Determine the (x, y) coordinate at the center of the cell enclosing the given text.  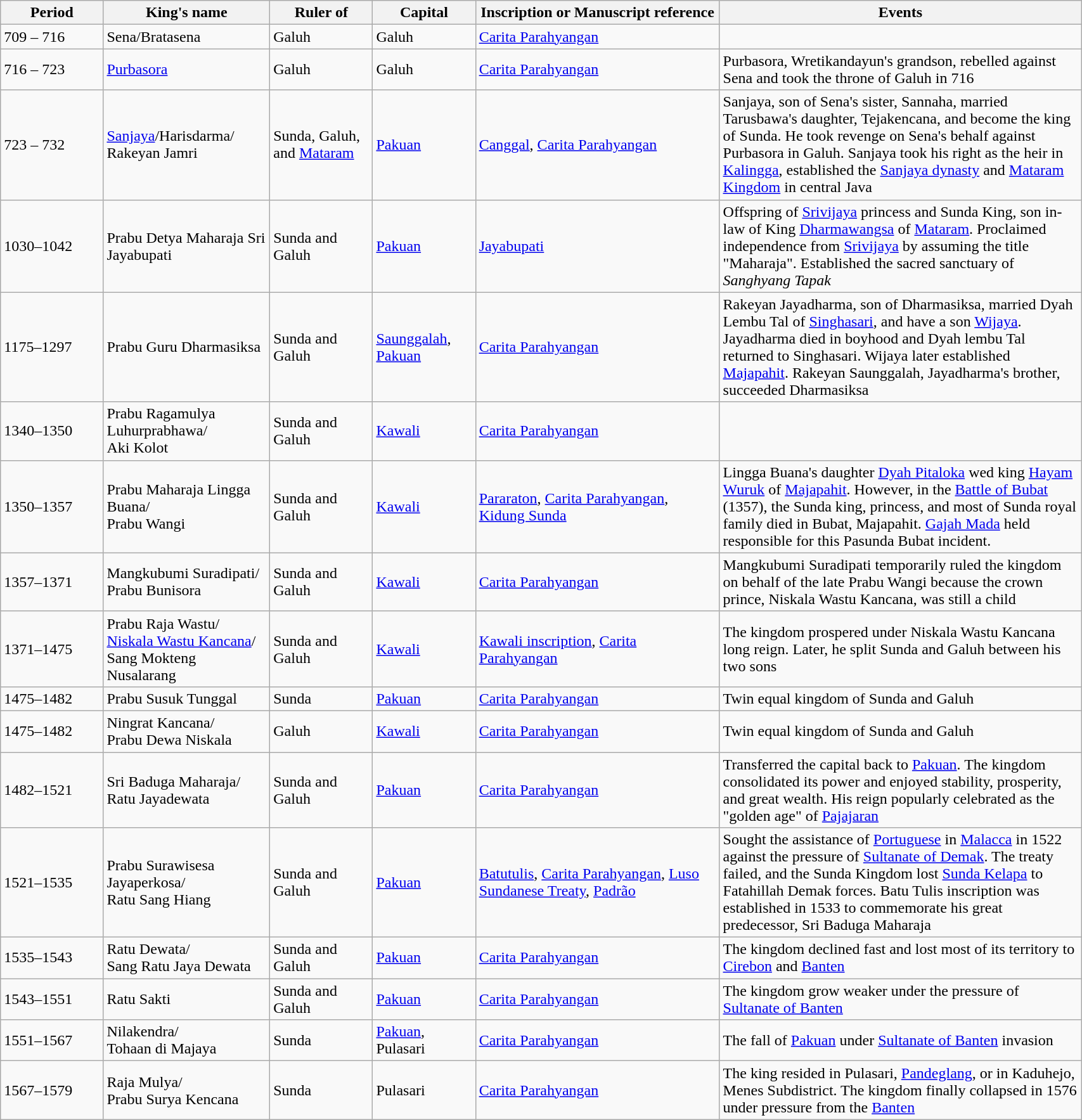
Events (900, 13)
Pakuan, Pulasari (424, 1041)
The king resided in Pulasari, Pandeglang, or in Kaduhejo, Menes Subdistrict. The kingdom finally collapsed in 1576 under pressure from the Banten (900, 1090)
King's name (186, 13)
Sri Baduga Maharaja/Ratu Jayadewata (186, 790)
Prabu Susuk Tunggal (186, 698)
Purbasora, Wretikandayun's grandson, rebelled against Sena and took the throne of Galuh in 716 (900, 70)
Prabu Detya Maharaja Sri Jayabupati (186, 246)
Raja Mulya/Prabu Surya Kencana (186, 1090)
Ningrat Kancana/Prabu Dewa Niskala (186, 731)
Ruler of (321, 13)
1357–1371 (52, 582)
The kingdom declined fast and lost most of its territory to Cirebon and Banten (900, 958)
1371–1475 (52, 649)
1482–1521 (52, 790)
Batutulis, Carita Parahyangan, Luso Sundanese Treaty, Padrão (597, 882)
Pulasari (424, 1090)
Nilakendra/Tohaan di Majaya (186, 1041)
1543–1551 (52, 999)
Canggal, Carita Parahyangan (597, 145)
1567–1579 (52, 1090)
Purbasora (186, 70)
Sunda, Galuh, and Mataram (321, 145)
1175–1297 (52, 347)
Period (52, 13)
Ratu Sakti (186, 999)
Sena/Bratasena (186, 37)
Prabu Raja Wastu/Niskala Wastu Kancana/ Sang Mokteng Nusalarang (186, 649)
Sanjaya/Harisdarma/Rakeyan Jamri (186, 145)
1030–1042 (52, 246)
Prabu Ragamulya Luhurprabhawa/Aki Kolot (186, 431)
723 – 732 (52, 145)
709 – 716 (52, 37)
1535–1543 (52, 958)
Pararaton, Carita Parahyangan, Kidung Sunda (597, 506)
The kingdom prospered under Niskala Wastu Kancana long reign. Later, he split Sunda and Galuh between his two sons (900, 649)
Inscription or Manuscript reference (597, 13)
Prabu Maharaja Lingga Buana/Prabu Wangi (186, 506)
The fall of Pakuan under Sultanate of Banten invasion (900, 1041)
716 – 723 (52, 70)
Prabu Surawisesa Jayaperkosa/Ratu Sang Hiang (186, 882)
Kawali inscription, Carita Parahyangan (597, 649)
1340–1350 (52, 431)
Ratu Dewata/Sang Ratu Jaya Dewata (186, 958)
Jayabupati (597, 246)
1551–1567 (52, 1041)
Capital (424, 13)
Prabu Guru Dharmasiksa (186, 347)
The kingdom grow weaker under the pressure of Sultanate of Banten (900, 999)
1350–1357 (52, 506)
1521–1535 (52, 882)
Saunggalah,Pakuan (424, 347)
Mangkubumi Suradipati/Prabu Bunisora (186, 582)
